Search for the cell housing the specified text and yield its (x, y) center coordinate. 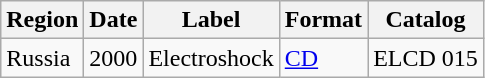
Label (211, 20)
Region (42, 20)
Catalog (426, 20)
ELCD 015 (426, 58)
Date (114, 20)
Russia (42, 58)
Electroshock (211, 58)
2000 (114, 58)
Format (323, 20)
CD (323, 58)
